For the text-containing cell, return its midpoint in (X, Y) coordinate format. 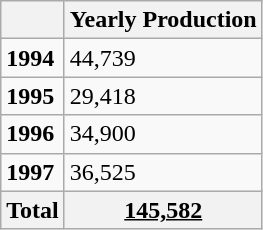
44,739 (163, 58)
36,525 (163, 172)
1996 (33, 134)
Yearly Production (163, 20)
1997 (33, 172)
145,582 (163, 210)
1994 (33, 58)
1995 (33, 96)
34,900 (163, 134)
29,418 (163, 96)
Total (33, 210)
